For the text-containing cell, return its midpoint in [x, y] coordinate format. 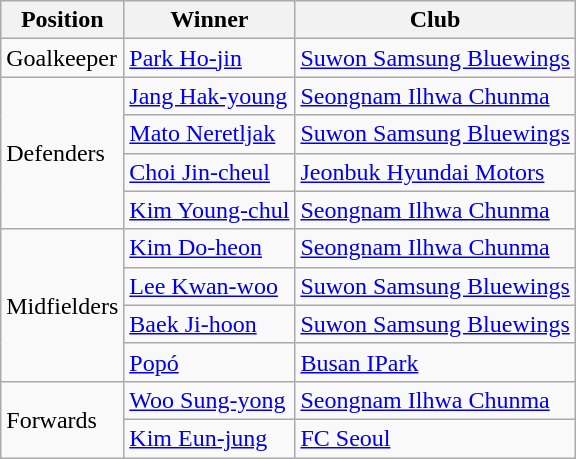
Kim Do-heon [210, 248]
Choi Jin-cheul [210, 172]
FC Seoul [435, 438]
Jang Hak-young [210, 96]
Winner [210, 20]
Midfielders [62, 305]
Club [435, 20]
Baek Ji-hoon [210, 324]
Goalkeeper [62, 58]
Kim Young-chul [210, 210]
Position [62, 20]
Jeonbuk Hyundai Motors [435, 172]
Forwards [62, 419]
Popó [210, 362]
Park Ho-jin [210, 58]
Defenders [62, 153]
Kim Eun-jung [210, 438]
Busan IPark [435, 362]
Lee Kwan-woo [210, 286]
Woo Sung-yong [210, 400]
Mato Neretljak [210, 134]
